Detect which cell encompasses the target text, then output its [X, Y] center coordinate. 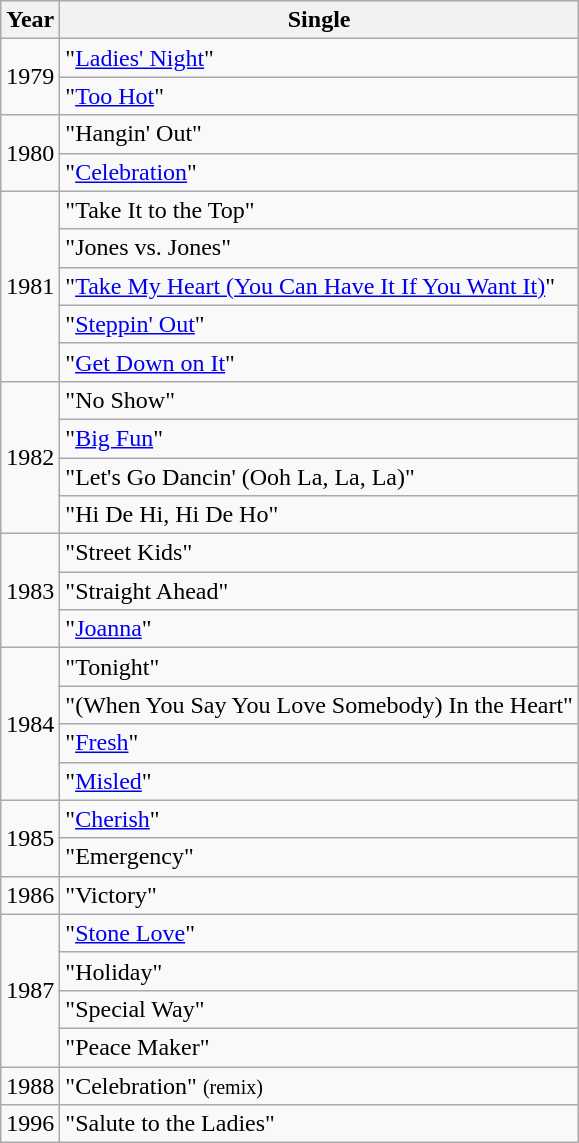
"Celebration" [320, 172]
"Celebration" (remix) [320, 1085]
"(When You Say You Love Somebody) In the Heart" [320, 705]
"Too Hot" [320, 96]
"Holiday" [320, 971]
"Jones vs. Jones" [320, 248]
1981 [30, 286]
"Take My Heart (You Can Have It If You Want It)" [320, 286]
1984 [30, 724]
1982 [30, 457]
"Get Down on It" [320, 362]
Year [30, 20]
"Straight Ahead" [320, 591]
"Let's Go Dancin' (Ooh La, La, La)" [320, 477]
"Hangin' Out" [320, 134]
"Victory" [320, 895]
"Hi De Hi, Hi De Ho" [320, 515]
"Stone Love" [320, 933]
1979 [30, 77]
1996 [30, 1124]
"Emergency" [320, 857]
"Cherish" [320, 819]
1988 [30, 1085]
"Special Way" [320, 1009]
"Take It to the Top" [320, 210]
"Ladies' Night" [320, 58]
"Big Fun" [320, 438]
1986 [30, 895]
1983 [30, 591]
"No Show" [320, 400]
"Tonight" [320, 667]
1987 [30, 990]
"Joanna" [320, 629]
1985 [30, 838]
1980 [30, 153]
Single [320, 20]
"Fresh" [320, 743]
"Peace Maker" [320, 1047]
"Steppin' Out" [320, 324]
"Street Kids" [320, 553]
"Salute to the Ladies" [320, 1124]
"Misled" [320, 781]
